Provide the (x, y) coordinate of the cell's center where the given text is located.  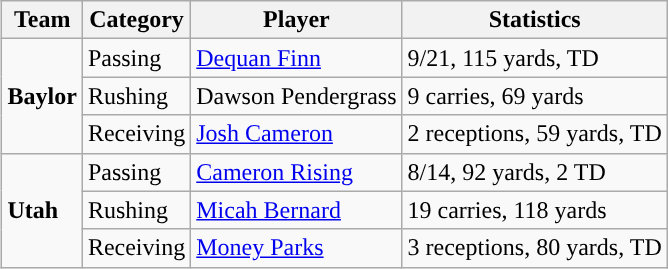
Dawson Pendergrass (296, 96)
9/21, 115 yards, TD (534, 58)
Cameron Rising (296, 172)
8/14, 92 yards, 2 TD (534, 172)
2 receptions, 59 yards, TD (534, 134)
Money Parks (296, 248)
9 carries, 69 yards (534, 96)
19 carries, 118 yards (534, 210)
Baylor (42, 96)
Dequan Finn (296, 58)
Micah Bernard (296, 210)
Josh Cameron (296, 134)
Statistics (534, 20)
Player (296, 20)
Team (42, 20)
Category (136, 20)
Utah (42, 210)
3 receptions, 80 yards, TD (534, 248)
